Capture the cell that displays the provided text and extract its [x, y] central coordinate. 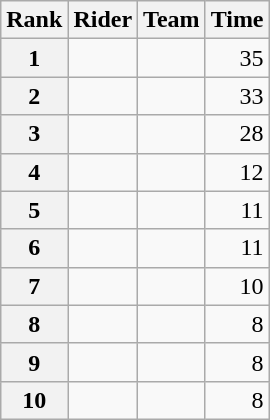
Rider [103, 20]
12 [237, 172]
5 [34, 210]
6 [34, 248]
2 [34, 96]
9 [34, 362]
35 [237, 58]
4 [34, 172]
3 [34, 134]
Team [172, 20]
33 [237, 96]
Time [237, 20]
7 [34, 286]
1 [34, 58]
28 [237, 134]
Rank [34, 20]
